Locate the cell with the specified text and output its (X, Y) center coordinate. 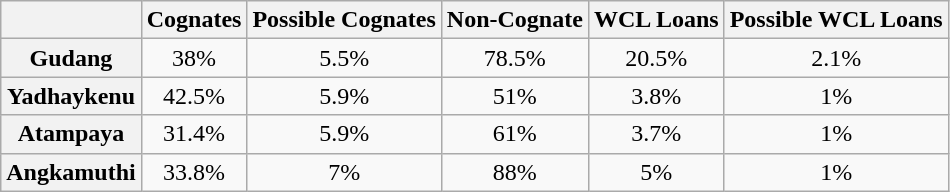
3.7% (656, 134)
78.5% (514, 58)
Yadhaykenu (71, 96)
Gudang (71, 58)
51% (514, 96)
7% (344, 172)
5.5% (344, 58)
42.5% (194, 96)
31.4% (194, 134)
Possible WCL Loans (836, 20)
Cognates (194, 20)
38% (194, 58)
5% (656, 172)
3.8% (656, 96)
61% (514, 134)
Non-Cognate (514, 20)
WCL Loans (656, 20)
Atampaya (71, 134)
2.1% (836, 58)
Possible Cognates (344, 20)
20.5% (656, 58)
88% (514, 172)
Angkamuthi (71, 172)
33.8% (194, 172)
